Capture the cell that displays the provided text and extract its [x, y] central coordinate. 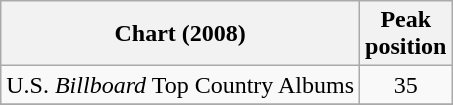
U.S. Billboard Top Country Albums [180, 85]
Chart (2008) [180, 34]
35 [406, 85]
Peakposition [406, 34]
